Find where the given text appears and provide that cell's center as [x, y] coordinate. 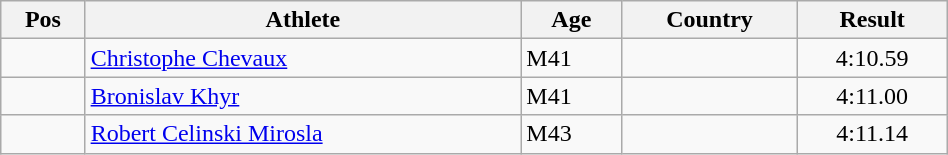
Bronislav Khyr [303, 96]
M43 [572, 134]
4:10.59 [872, 58]
Christophe Chevaux [303, 58]
Athlete [303, 20]
4:11.00 [872, 96]
4:11.14 [872, 134]
Robert Celinski Mirosla [303, 134]
Result [872, 20]
Age [572, 20]
Pos [43, 20]
Country [710, 20]
